Determine the (x, y) coordinate at the center of the cell enclosing the given text.  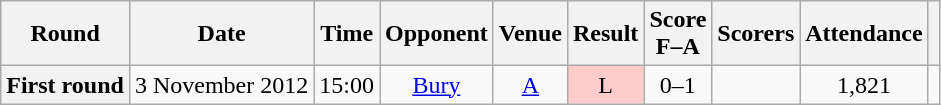
ScoreF–A (678, 34)
3 November 2012 (221, 85)
L (605, 85)
Bury (437, 85)
Date (221, 34)
Attendance (864, 34)
Scorers (756, 34)
1,821 (864, 85)
15:00 (347, 85)
Result (605, 34)
Time (347, 34)
First round (66, 85)
Venue (530, 34)
0–1 (678, 85)
Opponent (437, 34)
Round (66, 34)
A (530, 85)
